Capture the cell that displays the provided text and extract its (x, y) central coordinate. 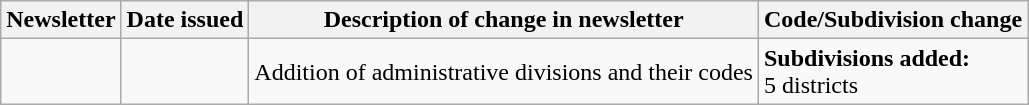
Addition of administrative divisions and their codes (504, 72)
Newsletter (61, 20)
Subdivisions added: 5 districts (892, 72)
Date issued (185, 20)
Code/Subdivision change (892, 20)
Description of change in newsletter (504, 20)
